Scan for the cell matching the given text and deliver its [x, y] coordinate at center. 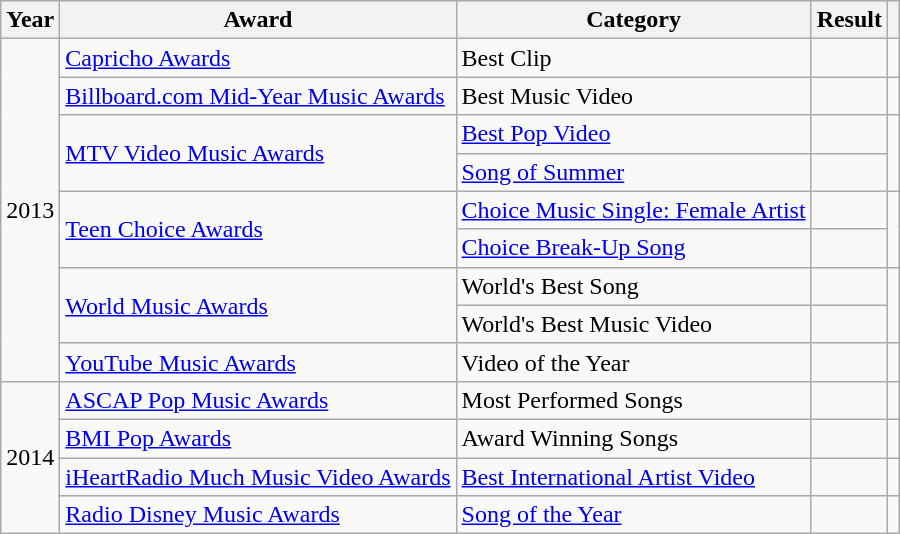
Video of the Year [634, 362]
Most Performed Songs [634, 400]
Song of the Year [634, 515]
Teen Choice Awards [258, 229]
Award [258, 20]
Radio Disney Music Awards [258, 515]
Best International Artist Video [634, 477]
Year [30, 20]
Award Winning Songs [634, 438]
ASCAP Pop Music Awards [258, 400]
2013 [30, 210]
Choice Music Single: Female Artist [634, 210]
Choice Break-Up Song [634, 248]
Best Pop Video [634, 134]
MTV Video Music Awards [258, 153]
Category [634, 20]
2014 [30, 457]
BMI Pop Awards [258, 438]
Song of Summer [634, 172]
World's Best Music Video [634, 324]
World Music Awards [258, 305]
Result [849, 20]
YouTube Music Awards [258, 362]
Capricho Awards [258, 58]
iHeartRadio Much Music Video Awards [258, 477]
World's Best Song [634, 286]
Billboard.com Mid-Year Music Awards [258, 96]
Best Music Video [634, 96]
Best Clip [634, 58]
